Determine the [x, y] coordinate at the center of the cell enclosing the given text.  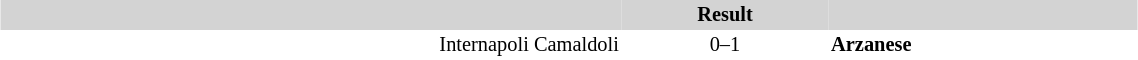
0–1 [725, 45]
Internapoli Camaldoli [311, 45]
Result [725, 15]
Arzanese [973, 45]
